Extract the [X, Y] coordinate from the center of the cell holding the provided text.  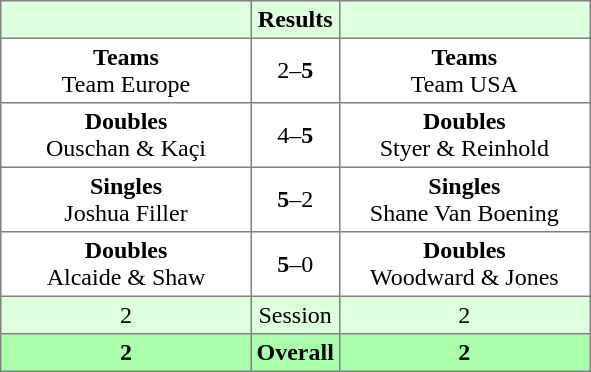
4–5 [295, 135]
DoublesOuschan & Kaçi [126, 135]
2–5 [295, 70]
TeamsTeam USA [464, 70]
5–2 [295, 199]
Session [295, 315]
DoublesWoodward & Jones [464, 264]
TeamsTeam Europe [126, 70]
DoublesStyer & Reinhold [464, 135]
SinglesJoshua Filler [126, 199]
Overall [295, 353]
SinglesShane Van Boening [464, 199]
Results [295, 20]
DoublesAlcaide & Shaw [126, 264]
5–0 [295, 264]
